Find where the given text appears and provide that cell's center as (X, Y) coordinate. 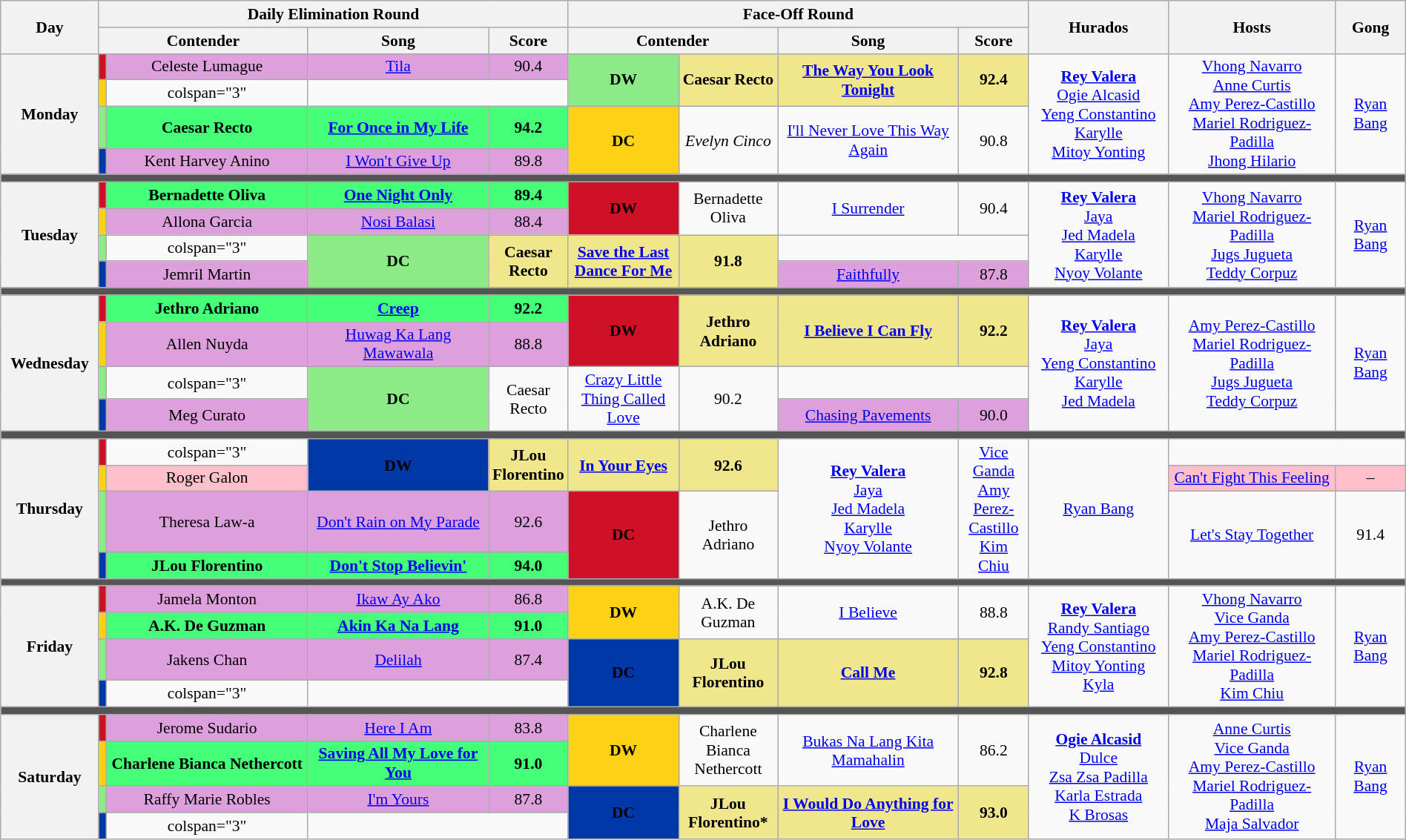
Amy Perez-CastilloMariel Rodriguez-PadillaJugs JuguetaTeddy Corpuz (1252, 363)
Saturday (50, 777)
One Night Only (398, 196)
Bukas Na Lang Kita Mamahalin (868, 750)
Jamela Monton (206, 600)
89.8 (528, 162)
Jakens Chan (206, 660)
Ogie AlcasidDulceZsa Zsa PadillaKarla EstradaK Brosas (1098, 777)
Celeste Lumague (206, 67)
Theresa Law-a (206, 522)
Vice GandaAmy Perez-CastilloKim Chiu (994, 509)
– (1370, 478)
Saving All My Love for You (398, 764)
Here I Am (398, 728)
I Believe I Can Fly (868, 331)
Chasing Pavements (868, 415)
90.8 (994, 141)
Save the Last Dance For Me (623, 261)
90.0 (994, 415)
Jerome Sudario (206, 728)
86.8 (528, 600)
92.8 (994, 673)
Kent Harvey Anino (206, 162)
Rey ValeraJayaYeng ConstantinoKarylleJed Madela (1098, 363)
Anne CurtisVice GandaAmy Perez-CastilloMariel Rodriguez-PadillaMaja Salvador (1252, 777)
Rey ValeraOgie AlcasidYeng ConstantinoKarylleMitoy Yonting (1098, 114)
Hosts (1252, 27)
94.2 (528, 128)
86.2 (994, 750)
Day (50, 27)
Let's Stay Together (1252, 535)
Can't Fight This Feeling (1252, 478)
I Won't Give Up (398, 162)
Monday (50, 114)
Tila (398, 67)
For Once in My Life (398, 128)
In Your Eyes (623, 466)
Don't Stop Believin' (398, 566)
Daily Elimination Round (334, 14)
93.0 (994, 813)
Vhong NavarroAnne CurtisAmy Perez-CastilloMariel Rodriguez-PadillaJhong Hilario (1252, 114)
Gong (1370, 27)
87.4 (528, 660)
Crazy Little Thing Called Love (623, 399)
Allona Garcia (206, 222)
Allen Nuyda (206, 344)
Vhong NavarroMariel Rodriguez-PadillaJugs JuguetaTeddy Corpuz (1252, 235)
Tuesday (50, 235)
91.4 (1370, 535)
Thursday (50, 509)
Akin Ka Na Lang (398, 626)
I Surrender (868, 209)
Roger Galon (206, 478)
Call Me (868, 673)
Face-Off Round (798, 14)
83.8 (528, 728)
Nosi Balasi (398, 222)
Vhong NavarroVice GandaAmy Perez-CastilloMariel Rodriguez-PadillaKim Chiu (1252, 646)
The Way You Look Tonight (868, 80)
90.2 (728, 399)
I Would Do Anything for Love (868, 813)
92.4 (994, 80)
I'm Yours (398, 800)
Rey ValeraRandy SantiagoYeng ConstantinoMitoy YontingKyla (1098, 646)
Creep (398, 308)
94.0 (528, 566)
Jemril Martin (206, 275)
Hurados (1098, 27)
91.8 (728, 261)
89.4 (528, 196)
Wednesday (50, 363)
Evelyn Cinco (728, 141)
Friday (50, 646)
I'll Never Love This Way Again (868, 141)
Huwag Ka Lang Mawawala (398, 344)
Raffy Marie Robles (206, 800)
Faithfully (868, 275)
JLou Florentino* (728, 813)
I Believe (868, 612)
Delilah (398, 660)
Meg Curato (206, 415)
Ikaw Ay Ako (398, 600)
Don't Rain on My Parade (398, 522)
88.4 (528, 222)
